Identify which cell holds the provided text, then report its [x, y] central coordinate. 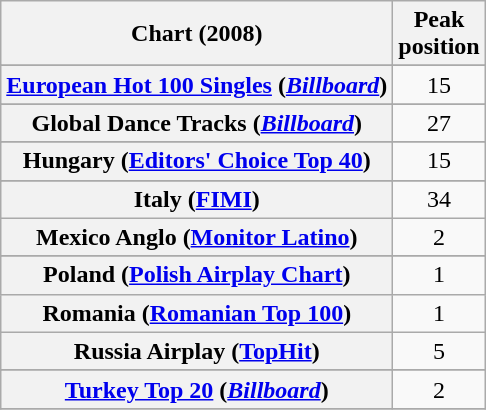
European Hot 100 Singles (Billboard) [197, 85]
Romania (Romanian Top 100) [197, 313]
Global Dance Tracks (Billboard) [197, 123]
Turkey Top 20 (Billboard) [197, 389]
Italy (FIMI) [197, 199]
5 [439, 351]
Mexico Anglo (Monitor Latino) [197, 237]
Peakposition [439, 34]
Poland (Polish Airplay Chart) [197, 275]
Chart (2008) [197, 34]
27 [439, 123]
Russia Airplay (TopHit) [197, 351]
34 [439, 199]
Hungary (Editors' Choice Top 40) [197, 161]
